Scan for the cell matching the given text and deliver its (x, y) coordinate at center. 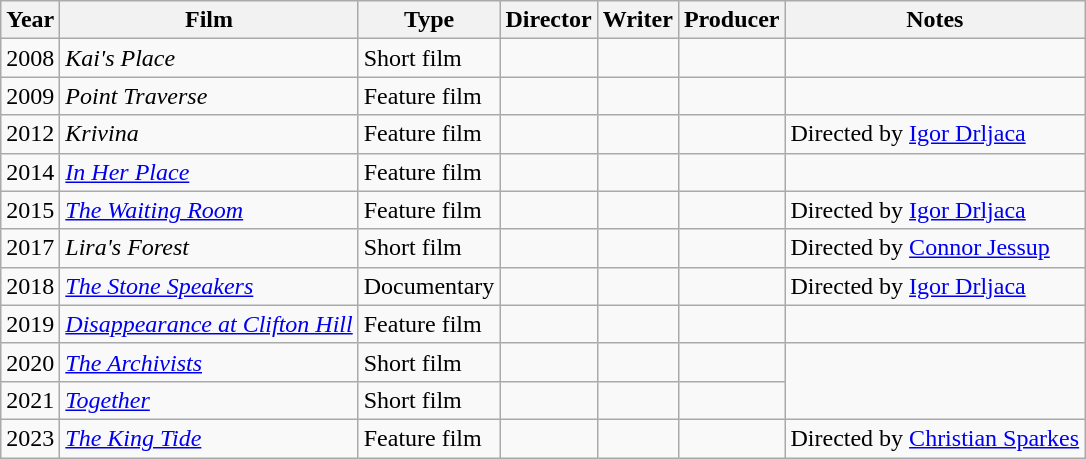
2020 (30, 362)
Directed by Christian Sparkes (935, 438)
2014 (30, 172)
Director (548, 20)
Type (429, 20)
2019 (30, 324)
The Stone Speakers (209, 286)
Krivina (209, 134)
2012 (30, 134)
Film (209, 20)
Disappearance at Clifton Hill (209, 324)
2008 (30, 58)
2015 (30, 210)
Together (209, 400)
2021 (30, 400)
The King Tide (209, 438)
Documentary (429, 286)
Directed by Connor Jessup (935, 248)
2023 (30, 438)
Lira's Forest (209, 248)
Notes (935, 20)
Kai's Place (209, 58)
The Waiting Room (209, 210)
The Archivists (209, 362)
Point Traverse (209, 96)
2009 (30, 96)
Year (30, 20)
2017 (30, 248)
2018 (30, 286)
Writer (638, 20)
In Her Place (209, 172)
Producer (732, 20)
